Return the (X, Y) coordinate for the center point of the cell that contains the specified text.  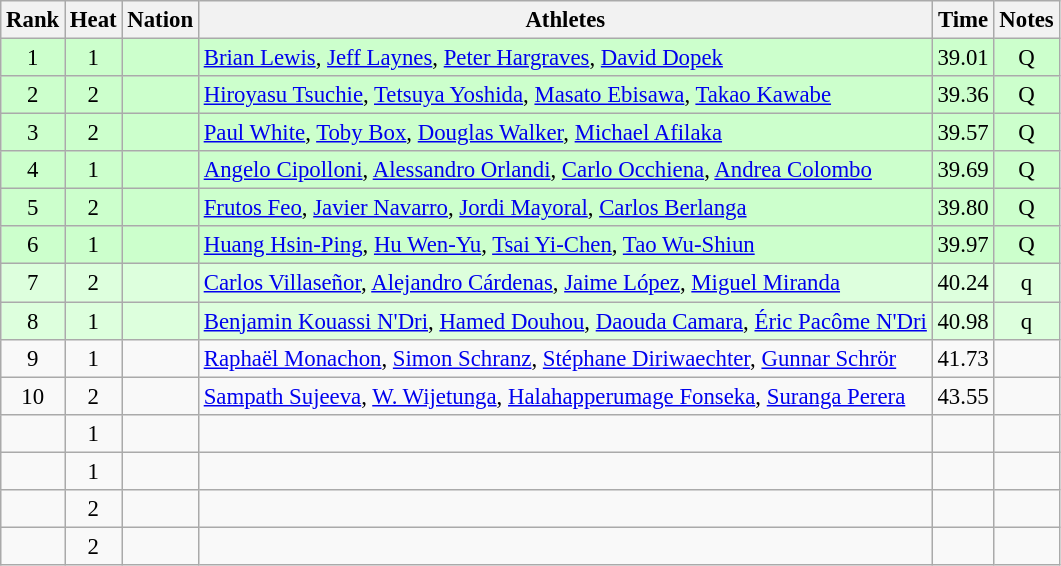
Nation (160, 20)
41.73 (963, 358)
Raphaël Monachon, Simon Schranz, Stéphane Diriwaechter, Gunnar Schrör (565, 358)
39.01 (963, 58)
6 (33, 245)
Notes (1026, 20)
40.24 (963, 283)
40.98 (963, 321)
10 (33, 396)
4 (33, 170)
Rank (33, 20)
9 (33, 358)
Time (963, 20)
Athletes (565, 20)
Sampath Sujeeva, W. Wijetunga, Halahapperumage Fonseka, Suranga Perera (565, 396)
43.55 (963, 396)
Heat (94, 20)
5 (33, 208)
Paul White, Toby Box, Douglas Walker, Michael Afilaka (565, 133)
Brian Lewis, Jeff Laynes, Peter Hargraves, David Dopek (565, 58)
39.69 (963, 170)
39.36 (963, 95)
7 (33, 283)
Frutos Feo, Javier Navarro, Jordi Mayoral, Carlos Berlanga (565, 208)
39.57 (963, 133)
Hiroyasu Tsuchie, Tetsuya Yoshida, Masato Ebisawa, Takao Kawabe (565, 95)
Carlos Villaseñor, Alejandro Cárdenas, Jaime López, Miguel Miranda (565, 283)
8 (33, 321)
39.97 (963, 245)
Huang Hsin-Ping, Hu Wen-Yu, Tsai Yi-Chen, Tao Wu-Shiun (565, 245)
Benjamin Kouassi N'Dri, Hamed Douhou, Daouda Camara, Éric Pacôme N'Dri (565, 321)
39.80 (963, 208)
3 (33, 133)
Angelo Cipolloni, Alessandro Orlandi, Carlo Occhiena, Andrea Colombo (565, 170)
